For the text-containing cell, return its midpoint in (x, y) coordinate format. 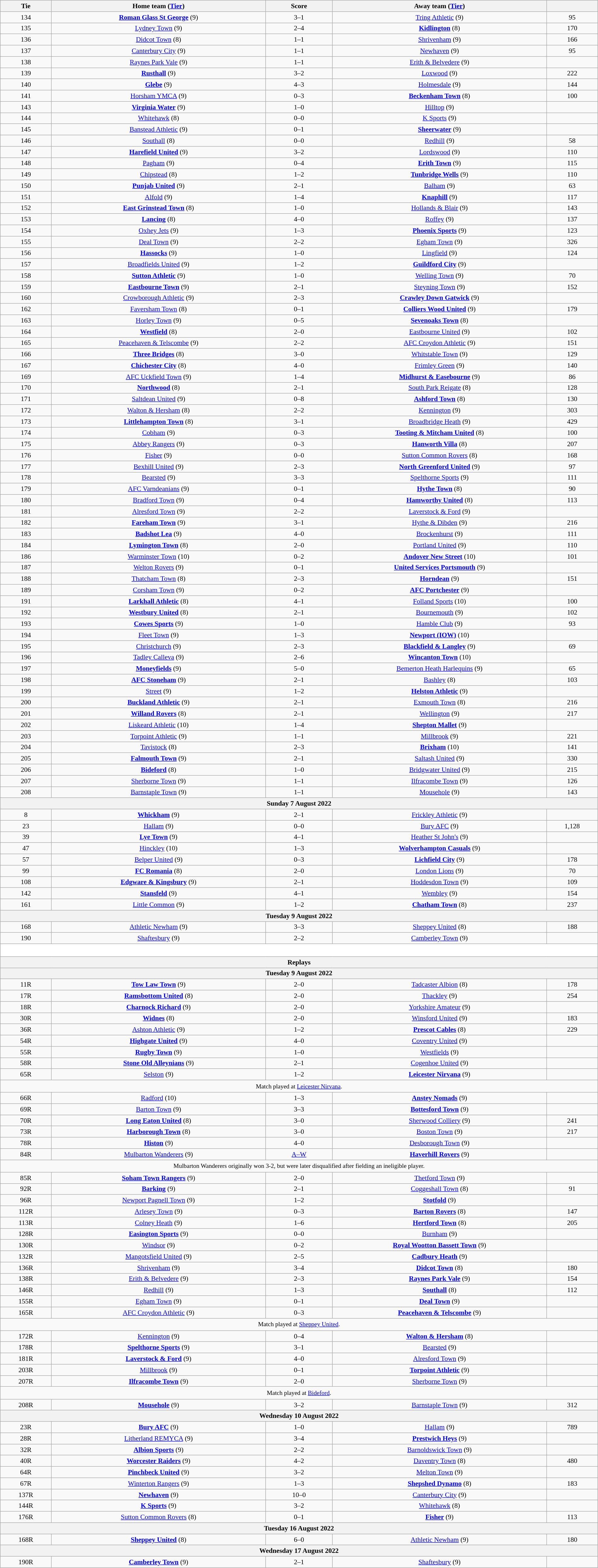
229 (572, 1030)
194 (26, 635)
Winterton Rangers (9) (158, 1483)
Boston Town (9) (440, 1132)
Long Eaton United (8) (158, 1121)
Glebe (9) (158, 85)
Sherwood Colliery (9) (440, 1121)
Portland United (9) (440, 545)
Cowes Sports (9) (158, 624)
Bashley (8) (440, 680)
Chatham Town (8) (440, 905)
Three Bridges (8) (158, 354)
199 (26, 691)
58R (26, 1063)
Chipstead (8) (158, 175)
172R (26, 1336)
1,128 (572, 826)
204 (26, 747)
115 (572, 163)
28R (26, 1438)
137R (26, 1495)
165 (26, 343)
Harefield United (9) (158, 152)
Roman Glass St George (9) (158, 17)
130 (572, 399)
Wolverhampton Casuals (9) (440, 848)
145 (26, 130)
Whitstable Town (9) (440, 354)
Albion Sports (9) (158, 1450)
237 (572, 905)
Wednesday 17 August 2022 (299, 1551)
Blackfield & Langley (9) (440, 646)
73R (26, 1132)
2–4 (299, 28)
215 (572, 770)
303 (572, 411)
Eastbourne United (9) (440, 332)
Fareham Town (9) (158, 523)
Welling Town (9) (440, 276)
Sevenoaks Town (8) (440, 321)
168R (26, 1540)
254 (572, 996)
Crowborough Athletic (9) (158, 298)
Home team (Tier) (158, 6)
Helston Athletic (9) (440, 691)
Stone Old Alleynians (9) (158, 1063)
0–8 (299, 399)
Westbury United (8) (158, 613)
64R (26, 1472)
65R (26, 1075)
196 (26, 657)
Littlehampton Town (8) (158, 422)
161 (26, 905)
Hamworthy United (8) (440, 500)
Eastbourne Town (9) (158, 287)
Warminster Town (10) (158, 557)
Wellington (9) (440, 714)
AFC Stoneham (9) (158, 680)
181 (26, 511)
Ashford Town (8) (440, 399)
Mulbarton Wanderers originally won 3-2, but were later disqualified after fielding an ineligible player. (299, 1166)
63 (572, 186)
47 (26, 848)
330 (572, 759)
Lichfield City (9) (440, 860)
London Lions (9) (440, 871)
Beckenham Town (8) (440, 96)
Hoddesdon Town (9) (440, 882)
4–2 (299, 1461)
128R (26, 1234)
174 (26, 433)
Bemerton Heath Harlequins (9) (440, 669)
177 (26, 467)
Sutton Athletic (9) (158, 276)
Away team (Tier) (440, 6)
148 (26, 163)
Yorkshire Amateur (9) (440, 1007)
Mangotsfield United (9) (158, 1256)
Match played at Bideford. (299, 1393)
United Services Portsmouth (9) (440, 568)
Guildford City (9) (440, 265)
8 (26, 815)
155R (26, 1302)
5–0 (299, 669)
Balham (9) (440, 186)
144R (26, 1506)
57 (26, 860)
Buckland Athletic (9) (158, 702)
Kidlington (8) (440, 28)
Widnes (8) (158, 1018)
Sunday 7 August 2022 (299, 804)
Barton Town (9) (158, 1109)
4–3 (299, 85)
Stotfold (9) (440, 1200)
Banstead Athletic (9) (158, 130)
Sheerwater (9) (440, 130)
156 (26, 253)
Faversham Town (8) (158, 309)
Hythe Town (8) (440, 489)
Lymington Town (8) (158, 545)
Horsham YMCA (9) (158, 96)
Horndean (9) (440, 579)
Tie (26, 6)
Rugby Town (9) (158, 1052)
2–5 (299, 1256)
69R (26, 1109)
Newport (IOW) (10) (440, 635)
162 (26, 309)
39 (26, 837)
58 (572, 141)
Whickham (9) (158, 815)
South Park Reigate (8) (440, 388)
Cadbury Heath (9) (440, 1256)
18R (26, 1007)
Midhurst & Easebourne (9) (440, 377)
69 (572, 646)
54R (26, 1041)
Ramsbottom United (8) (158, 996)
Thackley (9) (440, 996)
Prescot Cables (8) (440, 1030)
Soham Town Rangers (9) (158, 1178)
Thatcham Town (8) (158, 579)
113R (26, 1223)
175 (26, 444)
146R (26, 1290)
193 (26, 624)
Willand Rovers (8) (158, 714)
190R (26, 1562)
Tooting & Mitcham United (8) (440, 433)
Abbey Rangers (9) (158, 444)
17R (26, 996)
Steyning Town (9) (440, 287)
203 (26, 736)
Thetford Town (9) (440, 1178)
Frimley Green (9) (440, 365)
Windsor (9) (158, 1245)
Tadcaster Albion (8) (440, 985)
176 (26, 455)
222 (572, 73)
221 (572, 736)
164 (26, 332)
157 (26, 265)
Welton Rovers (9) (158, 568)
Barton Rovers (8) (440, 1212)
312 (572, 1405)
Tavistock (8) (158, 747)
Histon (9) (158, 1143)
163 (26, 321)
East Grinstead Town (8) (158, 208)
Lancing (8) (158, 219)
126 (572, 781)
108 (26, 882)
AFC Uckfield Town (9) (158, 377)
Litherland REMYCA (9) (158, 1438)
Bridgwater United (9) (440, 770)
117 (572, 197)
Tunbridge Wells (9) (440, 175)
181R (26, 1359)
Arlesey Town (9) (158, 1212)
96R (26, 1200)
208 (26, 792)
159 (26, 287)
789 (572, 1427)
Brixham (10) (440, 747)
North Greenford United (9) (440, 467)
480 (572, 1461)
10–0 (299, 1495)
Street (9) (158, 691)
Prestwich Heys (9) (440, 1438)
Tow Law Town (9) (158, 985)
187 (26, 568)
138 (26, 62)
198 (26, 680)
Desborough Town (9) (440, 1143)
Hassocks (9) (158, 253)
139 (26, 73)
Replays (299, 962)
Horley Town (9) (158, 321)
Winsford United (9) (440, 1018)
112R (26, 1212)
241 (572, 1121)
Colney Heath (9) (158, 1223)
Fleet Town (9) (158, 635)
Saltash United (9) (440, 759)
Andover New Street (10) (440, 557)
160 (26, 298)
91 (572, 1189)
Punjab United (9) (158, 186)
142 (26, 894)
171 (26, 399)
Hertford Town (8) (440, 1223)
195 (26, 646)
136R (26, 1268)
207R (26, 1381)
Badshot Lea (9) (158, 534)
2–6 (299, 657)
Hanworth Villa (8) (440, 444)
Newport Pagnell Town (9) (158, 1200)
Corsham Town (9) (158, 590)
Pinchbeck United (9) (158, 1472)
Roffey (9) (440, 219)
84R (26, 1154)
Mulbarton Wanderers (9) (158, 1154)
176R (26, 1517)
Wincanton Town (10) (440, 657)
Cogenhoe United (9) (440, 1063)
FC Romania (8) (158, 871)
103 (572, 680)
Barnoldswick Town (9) (440, 1450)
55R (26, 1052)
Northwood (8) (158, 388)
AFC Portchester (9) (440, 590)
Hythe & Dibden (9) (440, 523)
Moneyfields (9) (158, 669)
155 (26, 242)
Pagham (9) (158, 163)
A–W (299, 1154)
135 (26, 28)
178R (26, 1348)
Alfold (9) (158, 197)
Match played at Leicester Nirvana. (299, 1087)
23 (26, 826)
11R (26, 985)
Edgware & Kingsbury (9) (158, 882)
150 (26, 186)
Colliers Wood United (9) (440, 309)
Exmouth Town (8) (440, 702)
Hilltop (9) (440, 107)
201 (26, 714)
Shepshed Dynamo (8) (440, 1483)
149 (26, 175)
158 (26, 276)
190 (26, 938)
Anstey Nomads (9) (440, 1098)
Brockenhurst (9) (440, 534)
202 (26, 725)
Virginia Water (9) (158, 107)
136 (26, 40)
169 (26, 377)
Haverhill Rovers (9) (440, 1154)
429 (572, 422)
Heather St John's (9) (440, 837)
Melton Town (9) (440, 1472)
Tuesday 16 August 2022 (299, 1528)
30R (26, 1018)
Broadfields United (9) (158, 265)
Lye Town (9) (158, 837)
92R (26, 1189)
Chichester City (8) (158, 365)
0–5 (299, 321)
Christchurch (9) (158, 646)
Crawley Down Gatwick (9) (440, 298)
Hamble Club (9) (440, 624)
184 (26, 545)
Coggeshall Town (8) (440, 1189)
Lydney Town (9) (158, 28)
134 (26, 17)
112 (572, 1290)
70R (26, 1121)
200 (26, 702)
Bottesford Town (9) (440, 1109)
Stansfeld (9) (158, 894)
86 (572, 377)
Ashton Athletic (9) (158, 1030)
78R (26, 1143)
Bradford Town (9) (158, 500)
132R (26, 1256)
101 (572, 557)
172 (26, 411)
1–6 (299, 1223)
208R (26, 1405)
Frickley Athletic (9) (440, 815)
197 (26, 669)
85R (26, 1178)
109 (572, 882)
AFC Varndeanians (9) (158, 489)
182 (26, 523)
Phoenix Sports (9) (440, 231)
Little Common (9) (158, 905)
Leicester Nirvana (9) (440, 1075)
189 (26, 590)
Erith Town (9) (440, 163)
32R (26, 1450)
191 (26, 601)
Coventry United (9) (440, 1041)
Liskeard Athletic (10) (158, 725)
146 (26, 141)
Wembley (9) (440, 894)
Knaphill (9) (440, 197)
Hinckley (10) (158, 848)
Burnham (9) (440, 1234)
Saltdean United (9) (158, 399)
Westfield (8) (158, 332)
123 (572, 231)
203R (26, 1370)
90 (572, 489)
Bexhill United (9) (158, 467)
Cobham (9) (158, 433)
173 (26, 422)
Larkhall Athletic (8) (158, 601)
66R (26, 1098)
138R (26, 1279)
Tring Athletic (9) (440, 17)
99 (26, 871)
Loxwood (9) (440, 73)
206 (26, 770)
Falmouth Town (9) (158, 759)
326 (572, 242)
Charnock Richard (9) (158, 1007)
Selston (9) (158, 1075)
Folland Sports (10) (440, 601)
Bournemouth (9) (440, 613)
23R (26, 1427)
Radford (10) (158, 1098)
Royal Wootton Bassett Town (9) (440, 1245)
65 (572, 669)
Wednesday 10 August 2022 (299, 1416)
Easington Sports (9) (158, 1234)
130R (26, 1245)
192 (26, 613)
Rusthall (9) (158, 73)
186 (26, 557)
Match played at Sheppey United. (299, 1324)
40R (26, 1461)
97 (572, 467)
Shepton Mallet (9) (440, 725)
Highgate United (9) (158, 1041)
36R (26, 1030)
129 (572, 354)
Daventry Town (8) (440, 1461)
167 (26, 365)
93 (572, 624)
165R (26, 1313)
6–0 (299, 1540)
Hollands & Blair (9) (440, 208)
Worcester Raiders (9) (158, 1461)
Westfields (9) (440, 1052)
Holmesdale (9) (440, 85)
Score (299, 6)
Tadley Calleva (9) (158, 657)
153 (26, 219)
128 (572, 388)
Belper United (9) (158, 860)
Lordswood (9) (440, 152)
Oxhey Jets (9) (158, 231)
Barking (9) (158, 1189)
Harborough Town (8) (158, 1132)
Broadbridge Heath (9) (440, 422)
Bideford (8) (158, 770)
67R (26, 1483)
Lingfield (9) (440, 253)
124 (572, 253)
